Output the [X, Y] coordinate of the center of the cell containing the given text.  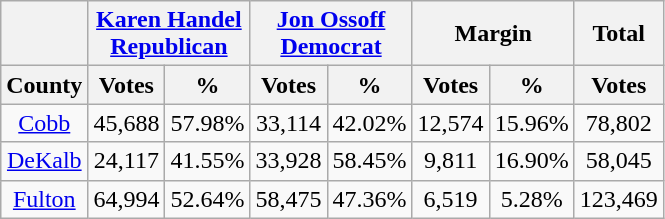
33,928 [288, 161]
9,811 [450, 161]
16.90% [532, 161]
County [44, 85]
58,475 [288, 199]
Jon OssoffDemocrat [331, 34]
15.96% [532, 123]
64,994 [126, 199]
12,574 [450, 123]
58.45% [370, 161]
Fulton [44, 199]
78,802 [618, 123]
45,688 [126, 123]
52.64% [208, 199]
Total [618, 34]
5.28% [532, 199]
Cobb [44, 123]
41.55% [208, 161]
123,469 [618, 199]
33,114 [288, 123]
6,519 [450, 199]
Karen HandelRepublican [169, 34]
24,117 [126, 161]
57.98% [208, 123]
58,045 [618, 161]
Margin [493, 34]
42.02% [370, 123]
47.36% [370, 199]
DeKalb [44, 161]
